Search for the cell housing the specified text and yield its (X, Y) center coordinate. 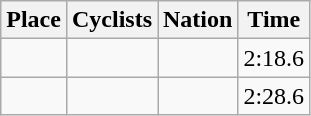
2:28.6 (274, 96)
Cyclists (112, 20)
Nation (198, 20)
2:18.6 (274, 58)
Time (274, 20)
Place (34, 20)
